Find where the given text appears and provide that cell's center as (X, Y) coordinate. 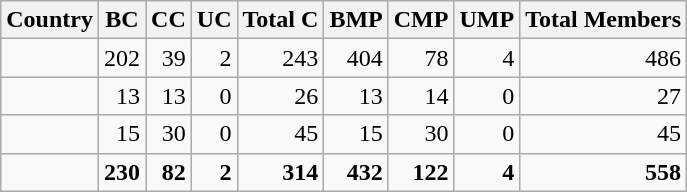
14 (421, 96)
Total C (280, 20)
BMP (356, 20)
432 (356, 172)
Country (50, 20)
26 (280, 96)
CMP (421, 20)
82 (169, 172)
122 (421, 172)
314 (280, 172)
UC (214, 20)
486 (604, 58)
230 (122, 172)
404 (356, 58)
39 (169, 58)
Total Members (604, 20)
27 (604, 96)
CC (169, 20)
558 (604, 172)
78 (421, 58)
BC (122, 20)
UMP (487, 20)
243 (280, 58)
202 (122, 58)
